For the text-containing cell, return its midpoint in [X, Y] coordinate format. 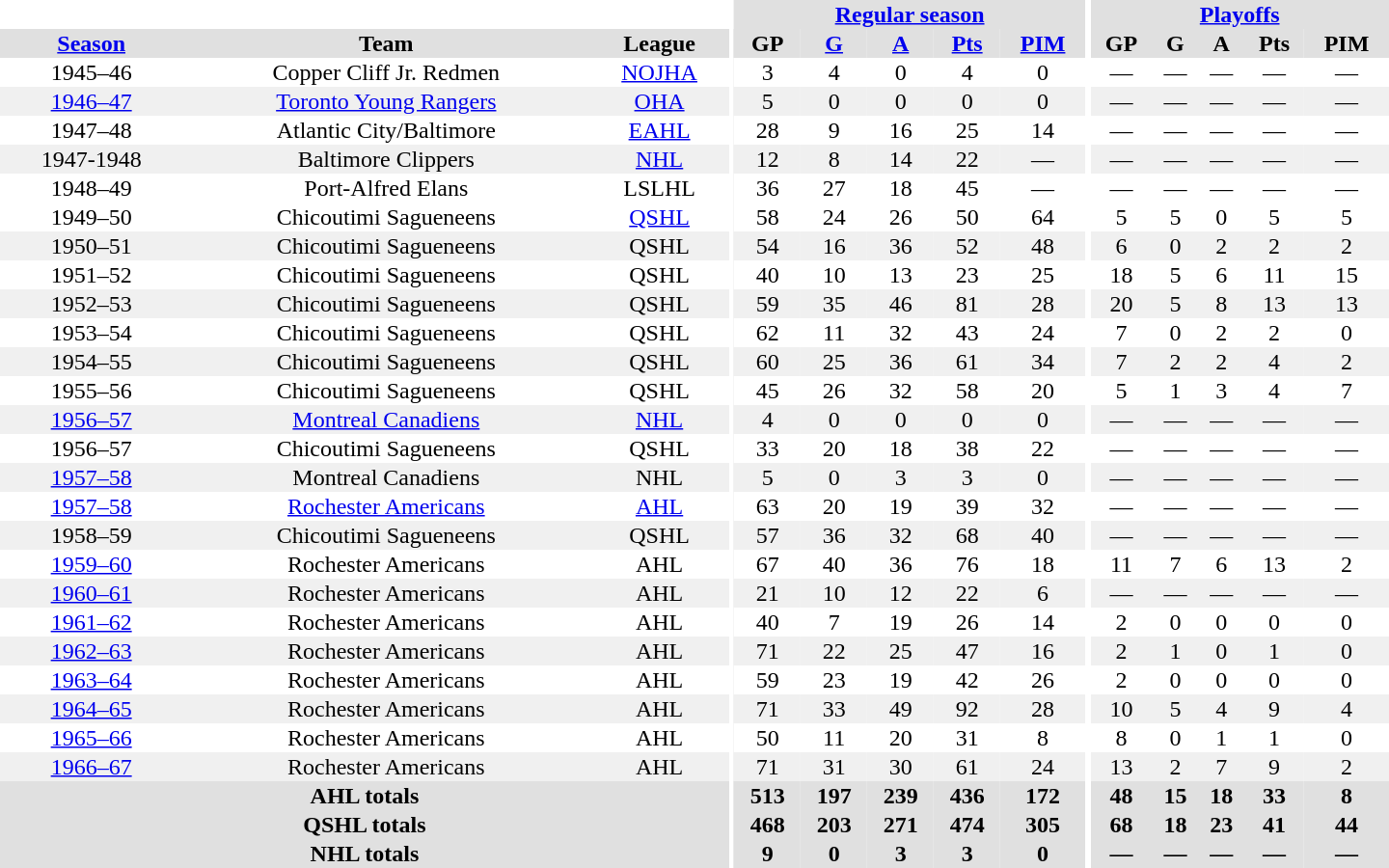
1946–47 [91, 101]
League [660, 43]
1948–49 [91, 188]
436 [967, 796]
EAHL [660, 130]
1960–61 [91, 593]
1963–64 [91, 680]
Regular season [910, 14]
92 [967, 709]
1965–66 [91, 738]
Atlantic City/Baltimore [386, 130]
81 [967, 304]
1951–52 [91, 275]
QSHL totals [365, 825]
Port-Alfred Elans [386, 188]
1945–46 [91, 72]
1953–54 [91, 333]
OHA [660, 101]
63 [768, 506]
46 [901, 304]
1962–63 [91, 651]
Copper Cliff Jr. Redmen [386, 72]
21 [768, 593]
38 [967, 448]
34 [1043, 362]
39 [967, 506]
271 [901, 825]
1959–60 [91, 564]
44 [1347, 825]
NHL totals [365, 854]
Baltimore Clippers [386, 159]
41 [1274, 825]
305 [1043, 825]
43 [967, 333]
1952–53 [91, 304]
1955–56 [91, 391]
1949–50 [91, 217]
47 [967, 651]
NOJHA [660, 72]
513 [768, 796]
Season [91, 43]
67 [768, 564]
52 [967, 246]
76 [967, 564]
203 [833, 825]
1958–59 [91, 535]
172 [1043, 796]
1947-1948 [91, 159]
468 [768, 825]
30 [901, 767]
49 [901, 709]
27 [833, 188]
Toronto Young Rangers [386, 101]
35 [833, 304]
1961–62 [91, 622]
Playoffs [1239, 14]
64 [1043, 217]
197 [833, 796]
57 [768, 535]
42 [967, 680]
239 [901, 796]
54 [768, 246]
LSLHL [660, 188]
AHL totals [365, 796]
1947–48 [91, 130]
1954–55 [91, 362]
60 [768, 362]
Team [386, 43]
1964–65 [91, 709]
1966–67 [91, 767]
474 [967, 825]
62 [768, 333]
1950–51 [91, 246]
